Pinpoint the cell where the given text exists, returning its [X, Y] midpoint coordinate. 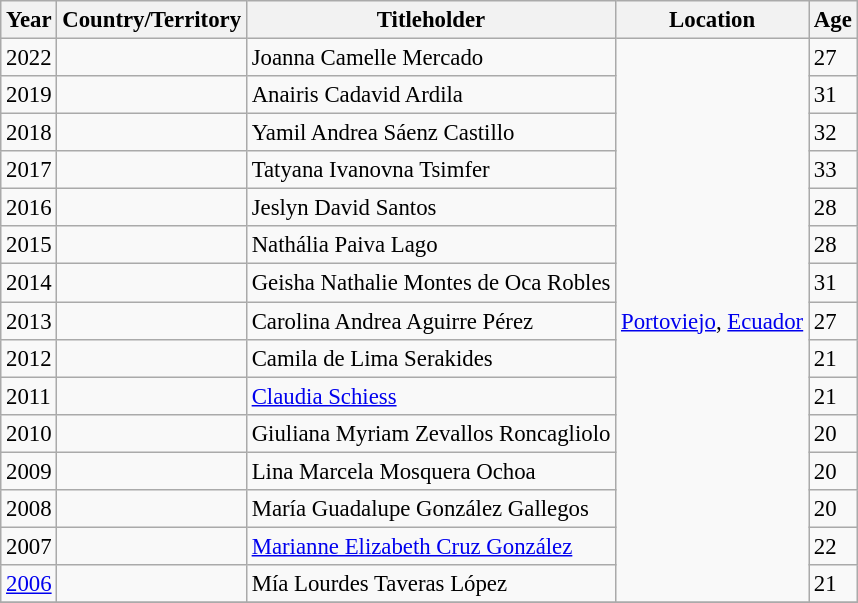
2011 [29, 396]
2017 [29, 170]
Titleholder [430, 20]
2012 [29, 358]
Portoviejo, Ecuador [712, 321]
22 [832, 546]
Yamil Andrea Sáenz Castillo [430, 133]
2008 [29, 509]
2019 [29, 95]
Camila de Lima Serakides [430, 358]
32 [832, 133]
Geisha Nathalie Montes de Oca Robles [430, 283]
Jeslyn David Santos [430, 208]
Anairis Cadavid Ardila [430, 95]
Country/Territory [152, 20]
Mía Lourdes Taveras López [430, 584]
Joanna Camelle Mercado [430, 58]
2007 [29, 546]
Marianne Elizabeth Cruz González [430, 546]
María Guadalupe González Gallegos [430, 509]
Year [29, 20]
33 [832, 170]
Lina Marcela Mosquera Ochoa [430, 471]
Tatyana Ivanovna Tsimfer [430, 170]
2018 [29, 133]
2015 [29, 245]
Giuliana Myriam Zevallos Roncagliolo [430, 433]
2009 [29, 471]
Location [712, 20]
2016 [29, 208]
2010 [29, 433]
2013 [29, 321]
Claudia Schiess [430, 396]
2006 [29, 584]
Age [832, 20]
2014 [29, 283]
Nathália Paiva Lago [430, 245]
2022 [29, 58]
Carolina Andrea Aguirre Pérez [430, 321]
